Capture the cell that displays the provided text and extract its (X, Y) central coordinate. 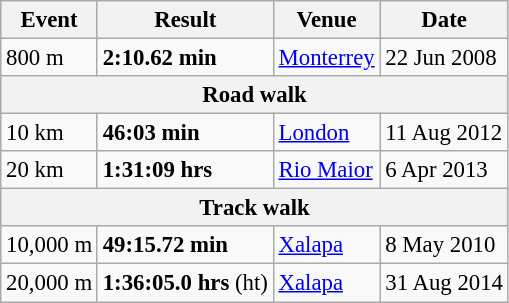
Track walk (255, 208)
22 Jun 2008 (444, 58)
10 km (50, 133)
800 m (50, 58)
Rio Maior (326, 170)
Result (185, 20)
Monterrey (326, 58)
Venue (326, 20)
Date (444, 20)
10,000 m (50, 245)
6 Apr 2013 (444, 170)
Road walk (255, 95)
8 May 2010 (444, 245)
11 Aug 2012 (444, 133)
1:31:09 hrs (185, 170)
46:03 min (185, 133)
20 km (50, 170)
31 Aug 2014 (444, 283)
Event (50, 20)
1:36:05.0 hrs (ht) (185, 283)
20,000 m (50, 283)
49:15.72 min (185, 245)
2:10.62 min (185, 58)
London (326, 133)
